Detect which cell encompasses the target text, then output its [X, Y] center coordinate. 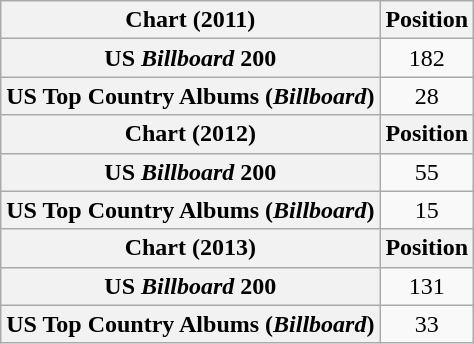
33 [427, 324]
15 [427, 210]
131 [427, 286]
182 [427, 58]
Chart (2012) [190, 134]
28 [427, 96]
Chart (2013) [190, 248]
55 [427, 172]
Chart (2011) [190, 20]
